Identify which cell holds the provided text, then report its [X, Y] central coordinate. 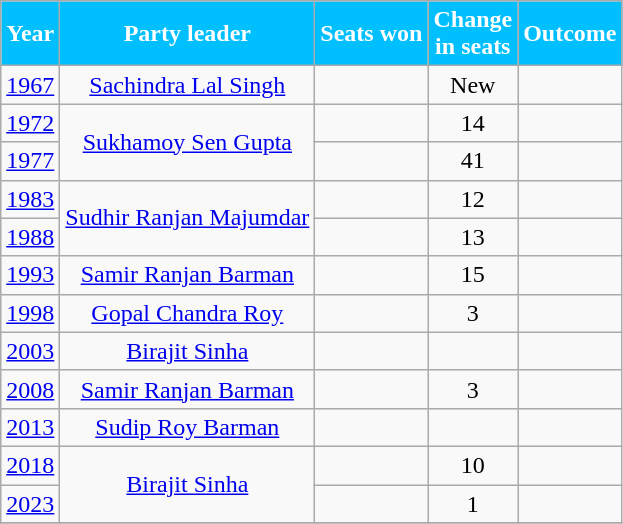
1972 [30, 123]
New [473, 85]
2008 [30, 389]
1998 [30, 313]
1988 [30, 237]
2023 [30, 503]
2018 [30, 465]
41 [473, 161]
1983 [30, 199]
12 [473, 199]
Outcome [570, 34]
2013 [30, 427]
14 [473, 123]
Party leader [188, 34]
Sachindra Lal Singh [188, 85]
Sukhamoy Sen Gupta [188, 142]
1977 [30, 161]
1 [473, 503]
Sudhir Ranjan Majumdar [188, 218]
Seats won [372, 34]
10 [473, 465]
Sudip Roy Barman [188, 427]
Changein seats [473, 34]
2003 [30, 351]
15 [473, 275]
Year [30, 34]
1967 [30, 85]
Gopal Chandra Roy [188, 313]
13 [473, 237]
1993 [30, 275]
